Identify which cell holds the provided text, then report its [X, Y] central coordinate. 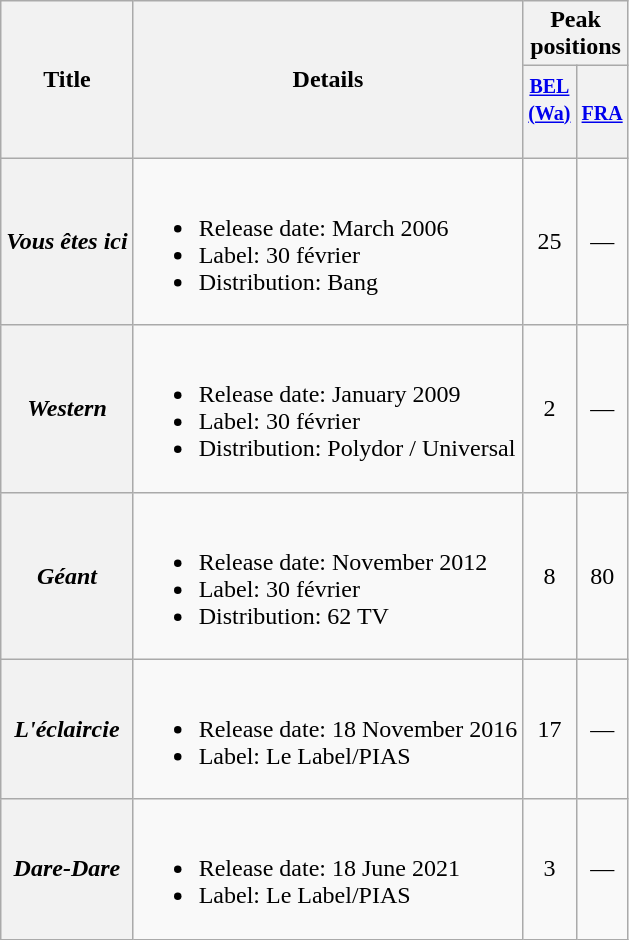
L'éclaircie [67, 729]
Release date: November 2012Label: 30 févrierDistribution: 62 TV [328, 576]
Peak positions [576, 34]
Release date: 18 June 2021Label: Le Label/PIAS [328, 869]
Géant [67, 576]
8 [550, 576]
17 [550, 729]
Details [328, 80]
Dare-Dare [67, 869]
2 [550, 408]
FRA [602, 112]
3 [550, 869]
80 [602, 576]
Release date: March 2006Label: 30 févrierDistribution: Bang [328, 242]
Release date: January 2009Label: 30 févrierDistribution: Polydor / Universal [328, 408]
BEL (Wa) [550, 112]
Release date: 18 November 2016Label: Le Label/PIAS [328, 729]
Title [67, 80]
Western [67, 408]
25 [550, 242]
Vous êtes ici [67, 242]
